Detect which cell encompasses the target text, then output its (x, y) center coordinate. 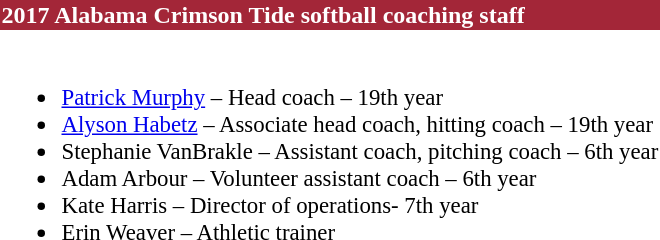
2017 Alabama Crimson Tide softball coaching staff (330, 15)
